Return the (X, Y) coordinate for the center point of the cell that contains the specified text.  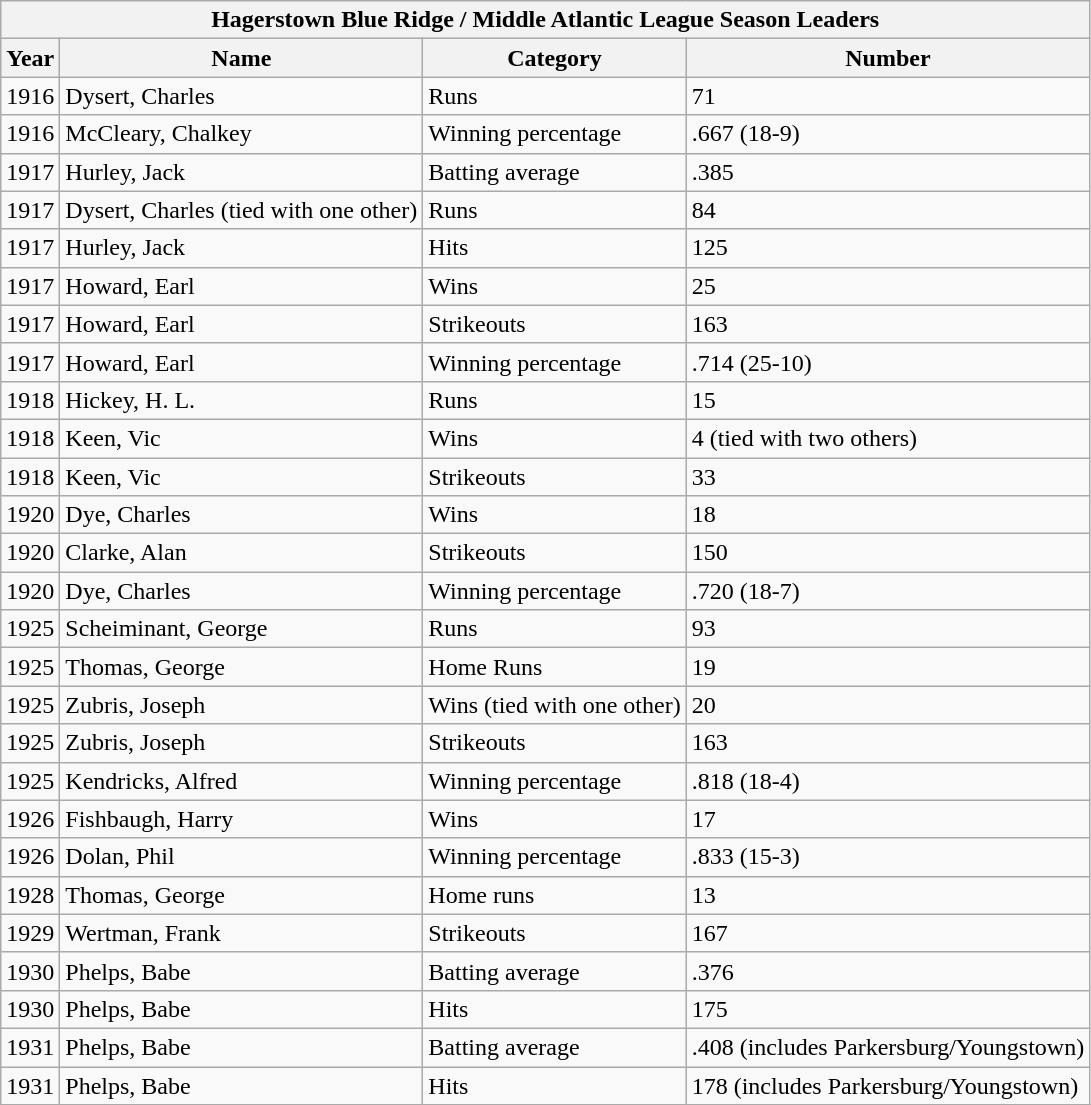
20 (888, 705)
Wins (tied with one other) (554, 705)
33 (888, 477)
Hickey, H. L. (242, 400)
Home runs (554, 895)
Dysert, Charles (tied with one other) (242, 210)
150 (888, 553)
.818 (18-4) (888, 781)
Number (888, 58)
15 (888, 400)
.408 (includes Parkersburg/Youngstown) (888, 1047)
.833 (15-3) (888, 857)
.720 (18-7) (888, 591)
Category (554, 58)
1929 (30, 933)
4 (tied with two others) (888, 438)
Wertman, Frank (242, 933)
19 (888, 667)
.376 (888, 971)
McCleary, Chalkey (242, 134)
18 (888, 515)
17 (888, 819)
Clarke, Alan (242, 553)
167 (888, 933)
Dolan, Phil (242, 857)
84 (888, 210)
Dysert, Charles (242, 96)
Hagerstown Blue Ridge / Middle Atlantic League Season Leaders (546, 20)
Fishbaugh, Harry (242, 819)
178 (includes Parkersburg/Youngstown) (888, 1085)
.667 (18-9) (888, 134)
Scheiminant, George (242, 629)
.714 (25-10) (888, 362)
25 (888, 286)
125 (888, 248)
Kendricks, Alfred (242, 781)
175 (888, 1009)
1928 (30, 895)
.385 (888, 172)
Home Runs (554, 667)
71 (888, 96)
13 (888, 895)
93 (888, 629)
Year (30, 58)
Name (242, 58)
